Search for the cell housing the specified text and yield its [x, y] center coordinate. 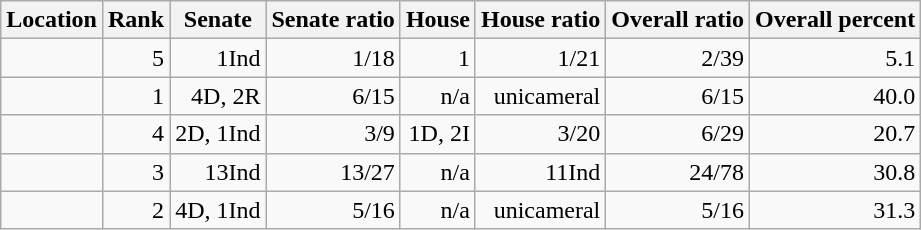
3/9 [333, 134]
2 [136, 210]
4D, 1Ind [218, 210]
1/21 [540, 58]
24/78 [678, 172]
1D, 2I [438, 134]
Location [52, 20]
2D, 1Ind [218, 134]
5.1 [836, 58]
6/29 [678, 134]
1Ind [218, 58]
4D, 2R [218, 96]
House [438, 20]
House ratio [540, 20]
13/27 [333, 172]
20.7 [836, 134]
11Ind [540, 172]
31.3 [836, 210]
Senate [218, 20]
Overall percent [836, 20]
3/20 [540, 134]
1/18 [333, 58]
3 [136, 172]
5 [136, 58]
4 [136, 134]
30.8 [836, 172]
Senate ratio [333, 20]
Rank [136, 20]
40.0 [836, 96]
2/39 [678, 58]
Overall ratio [678, 20]
13Ind [218, 172]
